Capture the cell that displays the provided text and extract its [X, Y] central coordinate. 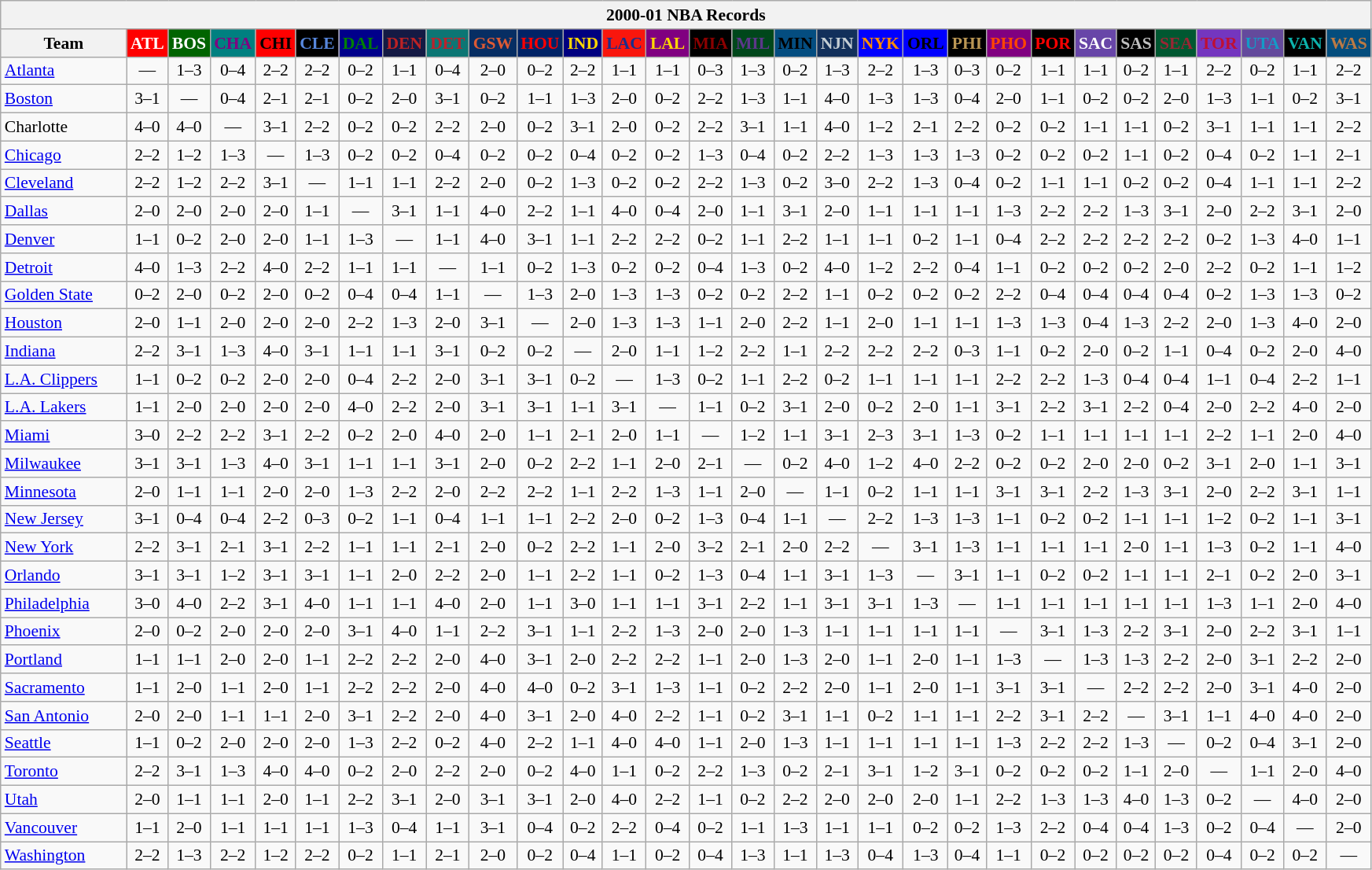
CHA [233, 43]
BOS [189, 43]
LAL [668, 43]
WAS [1349, 43]
2–3 [881, 436]
L.A. Clippers [64, 379]
Toronto [64, 772]
Milwaukee [64, 463]
2000-01 NBA Records [686, 15]
3–2 [710, 547]
Atlanta [64, 71]
HOU [539, 43]
Houston [64, 323]
SAS [1136, 43]
MIN [795, 43]
San Antonio [64, 716]
TOR [1219, 43]
Indiana [64, 352]
New York [64, 547]
L.A. Lakers [64, 407]
LAC [624, 43]
DET [448, 43]
CLE [318, 43]
Charlotte [64, 127]
Sacramento [64, 688]
Cleveland [64, 183]
NJN [837, 43]
Vancouver [64, 828]
SAC [1096, 43]
Miami [64, 436]
Philadelphia [64, 603]
Portland [64, 660]
Washington [64, 856]
CHI [275, 43]
Minnesota [64, 492]
MIA [710, 43]
Seattle [64, 743]
ATL [148, 43]
New Jersey [64, 519]
DEN [404, 43]
NYK [881, 43]
PHO [1008, 43]
Denver [64, 239]
Orlando [64, 576]
ORL [926, 43]
Dallas [64, 212]
UTA [1263, 43]
Utah [64, 800]
Phoenix [64, 632]
IND [583, 43]
DAL [361, 43]
Team [64, 43]
MIL [753, 43]
Golden State [64, 295]
Chicago [64, 155]
Boston [64, 99]
POR [1053, 43]
VAN [1305, 43]
GSW [494, 43]
SEA [1176, 43]
Detroit [64, 267]
PHI [967, 43]
